Provide the (X, Y) coordinate of the cell's center where the given text is located.  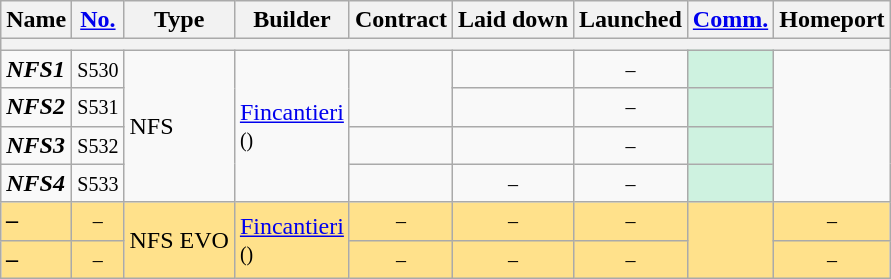
NFS4 (36, 183)
S530 (98, 69)
NFS2 (36, 107)
Launched (631, 20)
NFS EVO (179, 240)
Name (36, 20)
S531 (98, 107)
NFS1 (36, 69)
S533 (98, 183)
Type (179, 20)
Contract (400, 20)
Laid down (512, 20)
Builder (292, 20)
No. (98, 20)
Homeport (832, 20)
Comm. (730, 20)
S532 (98, 145)
NFS3 (36, 145)
NFS (179, 126)
